Detect which cell encompasses the target text, then output its (X, Y) center coordinate. 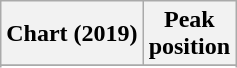
Peakposition (189, 34)
Chart (2019) (72, 34)
